Identify which cell holds the provided text, then report its [x, y] central coordinate. 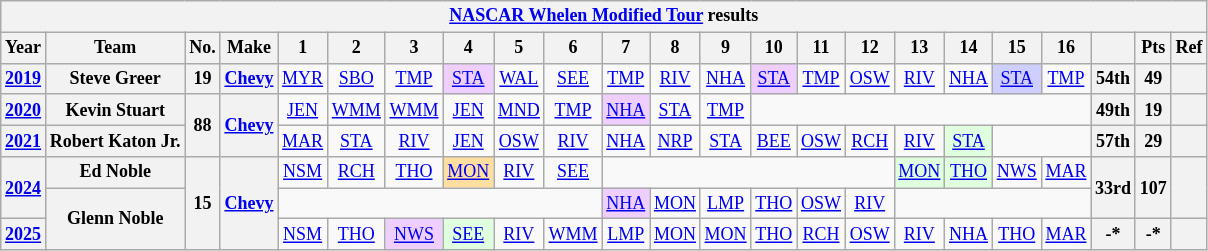
BEE [774, 140]
14 [969, 48]
2020 [24, 110]
NASCAR Whelen Modified Tour results [604, 16]
Team [115, 48]
2021 [24, 140]
NRP [676, 140]
9 [726, 48]
33rd [1114, 188]
Pts [1153, 48]
49th [1114, 110]
Ed Noble [115, 172]
10 [774, 48]
4 [468, 48]
Ref [1189, 48]
5 [520, 48]
8 [676, 48]
Year [24, 48]
16 [1066, 48]
SBO [356, 78]
6 [573, 48]
13 [920, 48]
MYR [303, 78]
2 [356, 48]
Make [249, 48]
57th [1114, 140]
Kevin Stuart [115, 110]
Steve Greer [115, 78]
54th [1114, 78]
7 [626, 48]
2024 [24, 188]
88 [202, 125]
Glenn Noble [115, 219]
2025 [24, 234]
MND [520, 110]
11 [822, 48]
12 [870, 48]
107 [1153, 188]
Robert Katon Jr. [115, 140]
3 [414, 48]
2019 [24, 78]
29 [1153, 140]
49 [1153, 78]
No. [202, 48]
WAL [520, 78]
1 [303, 48]
